Output the (x, y) coordinate of the center of the cell containing the given text.  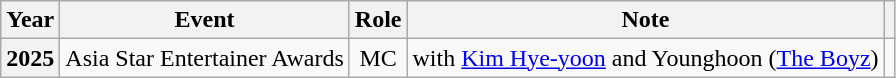
Note (646, 20)
MC (378, 58)
Event (204, 20)
Year (30, 20)
Asia Star Entertainer Awards (204, 58)
Role (378, 20)
with Kim Hye-yoon and Younghoon (The Boyz) (646, 58)
2025 (30, 58)
